Find where the given text appears and provide that cell's center as [X, Y] coordinate. 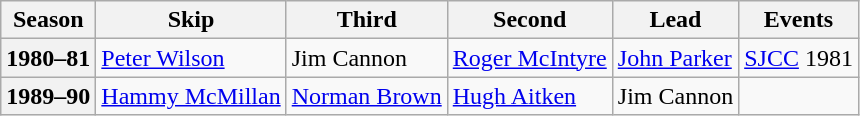
Third [366, 20]
Hammy McMillan [191, 96]
Season [48, 20]
1989–90 [48, 96]
Second [530, 20]
Events [799, 20]
Hugh Aitken [530, 96]
Peter Wilson [191, 58]
Roger McIntyre [530, 58]
Skip [191, 20]
1980–81 [48, 58]
Norman Brown [366, 96]
Lead [675, 20]
John Parker [675, 58]
SJCC 1981 [799, 58]
